Output the [X, Y] coordinate of the center of the cell containing the given text.  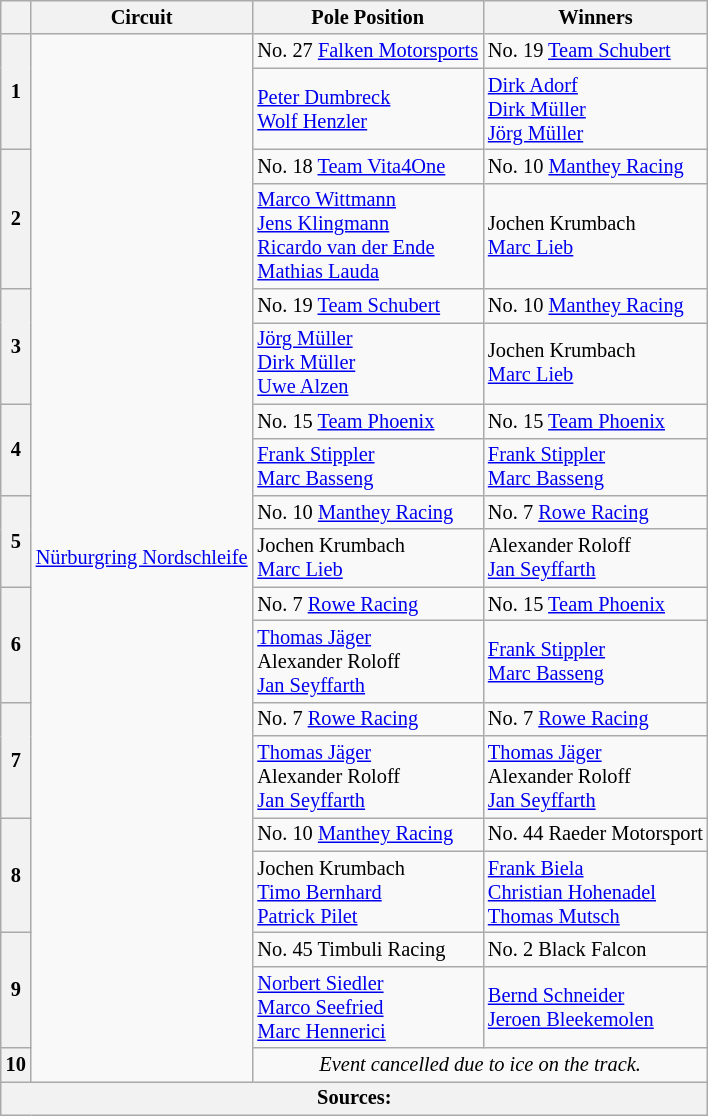
No. 18 Team Vita4One [368, 166]
4 [16, 450]
Jörg Müller Dirk Müller Uwe Alzen [368, 363]
2 [16, 218]
Pole Position [368, 17]
Peter Dumbreck Wolf Henzler [368, 109]
Winners [596, 17]
Event cancelled due to ice on the track. [480, 1065]
No. 2 Black Falcon [596, 949]
6 [16, 644]
9 [16, 990]
10 [16, 1065]
3 [16, 346]
No. 27 Falken Motorsports [368, 51]
Dirk Adorf Dirk Müller Jörg Müller [596, 109]
5 [16, 540]
Nürburgring Nordschleife [142, 558]
7 [16, 760]
Sources: [354, 1098]
8 [16, 874]
Alexander Roloff Jan Seyffarth [596, 558]
No. 44 Raeder Motorsport [596, 834]
Circuit [142, 17]
Jochen Krumbach Timo Bernhard Patrick Pilet [368, 892]
Marco Wittmann Jens Klingmann Ricardo van der Ende Mathias Lauda [368, 236]
Norbert Siedler Marco Seefried Marc Hennerici [368, 1007]
Frank Biela Christian Hohenadel Thomas Mutsch [596, 892]
Bernd Schneider Jeroen Bleekemolen [596, 1007]
No. 45 Timbuli Racing [368, 949]
1 [16, 92]
